Extract the [x, y] coordinate from the center of the cell holding the provided text.  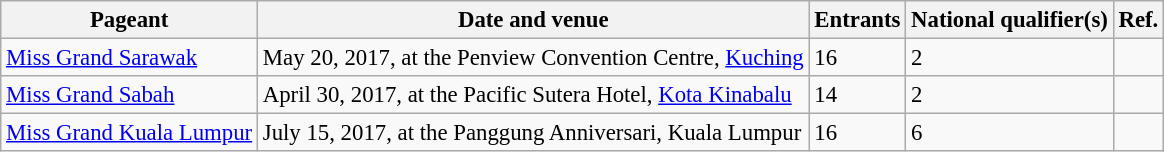
National qualifier(s) [1010, 20]
Miss Grand Sabah [130, 95]
Miss Grand Kuala Lumpur [130, 133]
Ref. [1138, 20]
Entrants [858, 20]
May 20, 2017, at the Penview Convention Centre, Kuching [533, 58]
14 [858, 95]
Date and venue [533, 20]
April 30, 2017, at the Pacific Sutera Hotel, Kota Kinabalu [533, 95]
Pageant [130, 20]
July 15, 2017, at the Panggung Anniversari, Kuala Lumpur [533, 133]
6 [1010, 133]
Miss Grand Sarawak [130, 58]
